Scan for the cell matching the given text and deliver its [X, Y] coordinate at center. 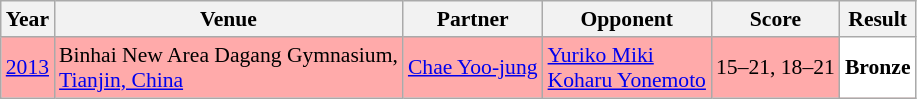
Chae Yoo-jung [473, 68]
15–21, 18–21 [776, 68]
Opponent [627, 19]
2013 [28, 68]
Partner [473, 19]
Score [776, 19]
Bronze [878, 68]
Result [878, 19]
Binhai New Area Dagang Gymnasium,Tianjin, China [228, 68]
Year [28, 19]
Yuriko Miki Koharu Yonemoto [627, 68]
Venue [228, 19]
